Output the [X, Y] coordinate of the center of the cell containing the given text.  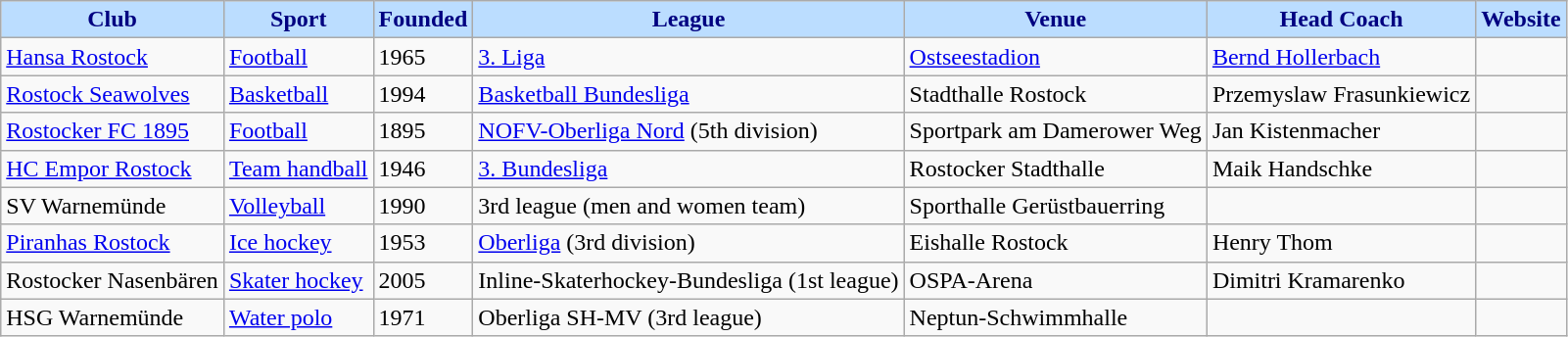
Hansa Rostock [113, 57]
Skater hockey [298, 280]
Neptun-Schwimmhalle [1056, 317]
SV Warnemünde [113, 206]
Volleyball [298, 206]
Basketball [298, 94]
Bernd Hollerbach [1341, 57]
League [689, 20]
Ostseestadion [1056, 57]
Sportpark am Damerower Weg [1056, 131]
Venue [1056, 20]
3. Bundesliga [689, 168]
OSPA-Arena [1056, 280]
1895 [423, 131]
HC Empor Rostock [113, 168]
Sport [298, 20]
Water polo [298, 317]
Rostock Seawolves [113, 94]
Rostocker Nasenbären [113, 280]
2005 [423, 280]
1965 [423, 57]
Stadthalle Rostock [1056, 94]
HSG Warnemünde [113, 317]
Rostocker FC 1895 [113, 131]
3. Liga [689, 57]
Piranhas Rostock [113, 243]
1990 [423, 206]
Maik Handschke [1341, 168]
Henry Thom [1341, 243]
Rostocker Stadthalle [1056, 168]
1953 [423, 243]
Ice hockey [298, 243]
Przemyslaw Frasunkiewicz [1341, 94]
Inline-Skaterhockey-Bundesliga (1st league) [689, 280]
Oberliga (3rd division) [689, 243]
NOFV-Oberliga Nord (5th division) [689, 131]
Basketball Bundesliga [689, 94]
3rd league (men and women team) [689, 206]
Eishalle Rostock [1056, 243]
Team handball [298, 168]
Club [113, 20]
Founded [423, 20]
Head Coach [1341, 20]
1994 [423, 94]
Oberliga SH-MV (3rd league) [689, 317]
Dimitri Kramarenko [1341, 280]
Sporthalle Gerüstbauerring [1056, 206]
1971 [423, 317]
Jan Kistenmacher [1341, 131]
Website [1521, 20]
1946 [423, 168]
